For the text-containing cell, return its midpoint in [x, y] coordinate format. 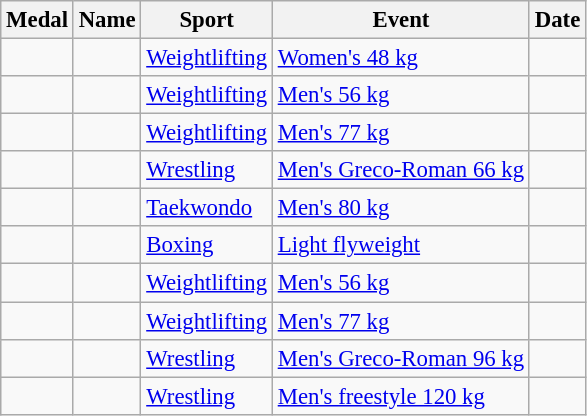
Boxing [207, 245]
Women's 48 kg [400, 58]
Sport [207, 20]
Men's Greco-Roman 96 kg [400, 358]
Taekwondo [207, 208]
Name [107, 20]
Light flyweight [400, 245]
Men's Greco-Roman 66 kg [400, 170]
Men's freestyle 120 kg [400, 396]
Medal [38, 20]
Event [400, 20]
Date [557, 20]
Men's 80 kg [400, 208]
